From the cell containing the given text, extract its center point as [X, Y] coordinate. 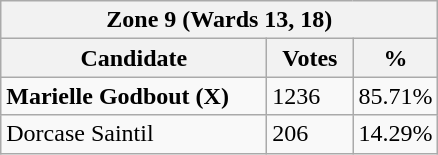
206 [310, 134]
Zone 9 (Wards 13, 18) [220, 20]
% [396, 58]
Marielle Godbout (X) [134, 96]
Candidate [134, 58]
1236 [310, 96]
Dorcase Saintil [134, 134]
Votes [310, 58]
14.29% [396, 134]
85.71% [396, 96]
